Return [x, y] of the center of cell containing provided text 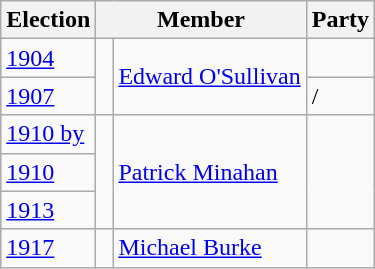
Member [201, 20]
1904 [48, 58]
Party [340, 20]
1913 [48, 210]
Patrick Minahan [210, 172]
1917 [48, 248]
1910 by [48, 134]
1910 [48, 172]
Edward O'Sullivan [210, 77]
Election [48, 20]
1907 [48, 96]
Michael Burke [210, 248]
/ [340, 96]
